Scan for the cell matching the given text and deliver its [X, Y] coordinate at center. 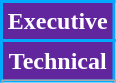
Executive [58, 22]
Technical [58, 61]
